Locate the cell with the specified text and output its [x, y] center coordinate. 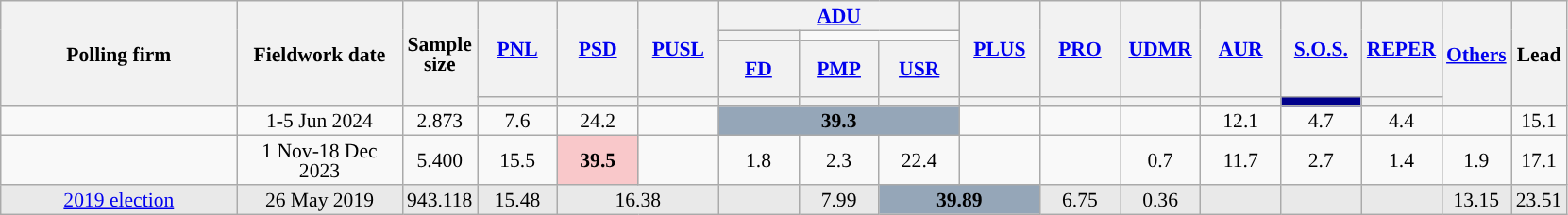
16.38 [638, 200]
5.400 [440, 160]
17.1 [1539, 160]
REPER [1401, 49]
PUSL [678, 49]
Polling firm [119, 53]
2019 election [119, 200]
26 May 2019 [319, 200]
23.51 [1539, 200]
PNL [517, 49]
1.9 [1476, 160]
39.5 [599, 160]
PMP [838, 68]
4.4 [1401, 121]
1 Nov-18 Dec 2023 [319, 160]
24.2 [599, 121]
0.36 [1159, 200]
22.4 [919, 160]
15.5 [517, 160]
1.8 [759, 160]
PLUS [999, 49]
15.1 [1539, 121]
2.7 [1322, 160]
PRO [1080, 49]
15.48 [517, 200]
Fieldwork date [319, 53]
S.O.S. [1322, 49]
USR [919, 68]
12.1 [1240, 121]
39.89 [959, 200]
Lead [1539, 53]
2.3 [838, 160]
0.7 [1159, 160]
Samplesize [440, 53]
ADU [838, 15]
AUR [1240, 49]
943.118 [440, 200]
7.99 [838, 200]
4.7 [1322, 121]
PSD [599, 49]
39.3 [838, 121]
Others [1476, 53]
6.75 [1080, 200]
7.6 [517, 121]
UDMR [1159, 49]
11.7 [1240, 160]
FD [759, 68]
2.873 [440, 121]
13.15 [1476, 200]
1.4 [1401, 160]
1-5 Jun 2024 [319, 121]
